For the text-containing cell, return its midpoint in (x, y) coordinate format. 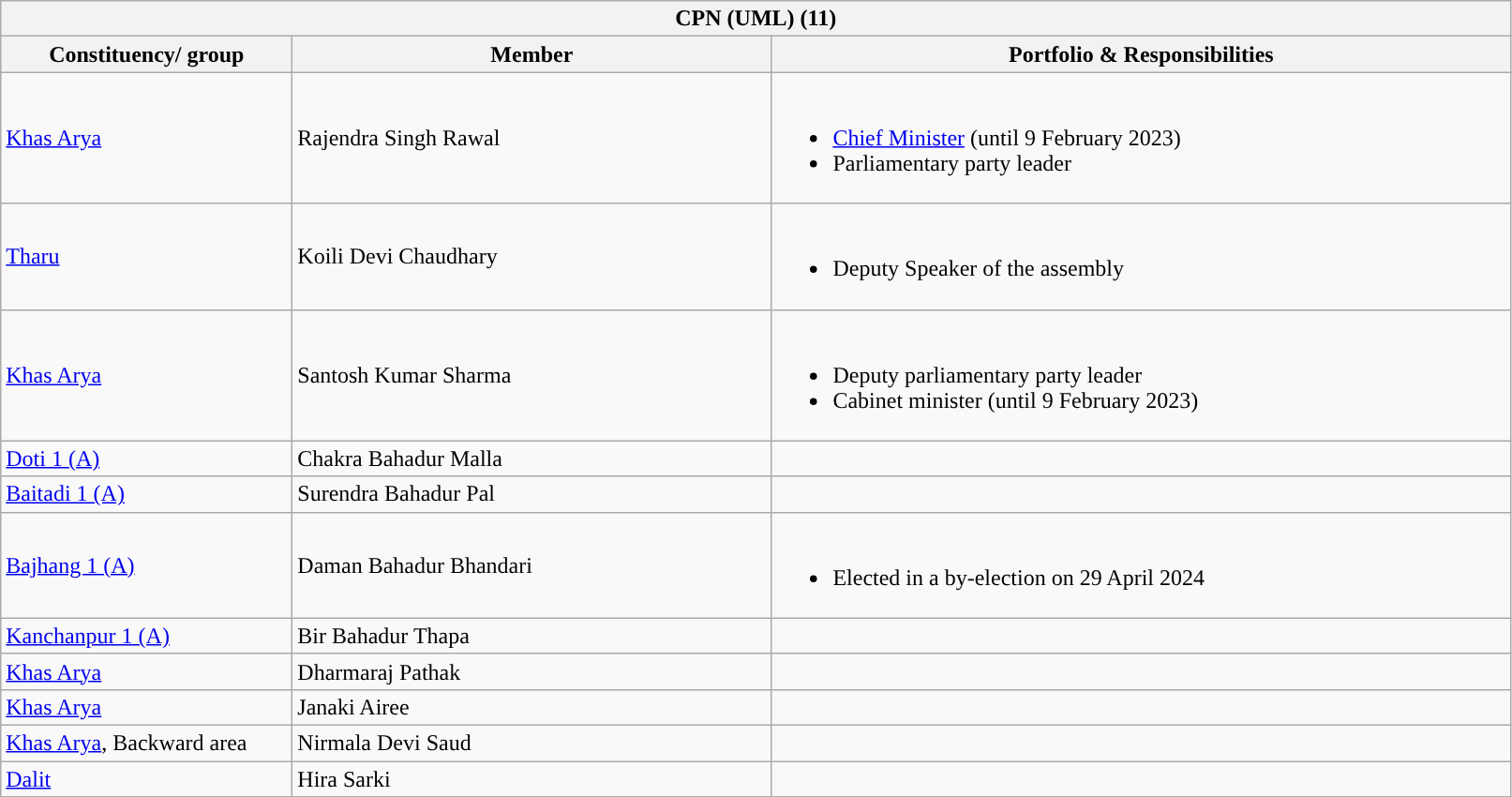
Deputy Speaker of the assembly (1142, 257)
Kanchanpur 1 (A) (146, 636)
Elected in a by-election on 29 April 2024 (1142, 564)
Chakra Bahadur Malla (532, 459)
Khas Arya, Backward area (146, 743)
Dalit (146, 779)
Portfolio & Responsibilities (1142, 54)
Koili Devi Chaudhary (532, 257)
CPN (UML) (11) (756, 19)
Rajendra Singh Rawal (532, 138)
Surendra Bahadur Pal (532, 494)
Baitadi 1 (A) (146, 494)
Nirmala Devi Saud (532, 743)
Tharu (146, 257)
Dharmaraj Pathak (532, 671)
Bir Bahadur Thapa (532, 636)
Member (532, 54)
Constituency/ group (146, 54)
Daman Bahadur Bhandari (532, 564)
Janaki Airee (532, 707)
Chief Minister (until 9 February 2023)Parliamentary party leader (1142, 138)
Hira Sarki (532, 779)
Doti 1 (A) (146, 459)
Santosh Kumar Sharma (532, 375)
Deputy parliamentary party leaderCabinet minister (until 9 February 2023) (1142, 375)
Bajhang 1 (A) (146, 564)
